Extract the (x, y) coordinate from the center of the cell holding the provided text.  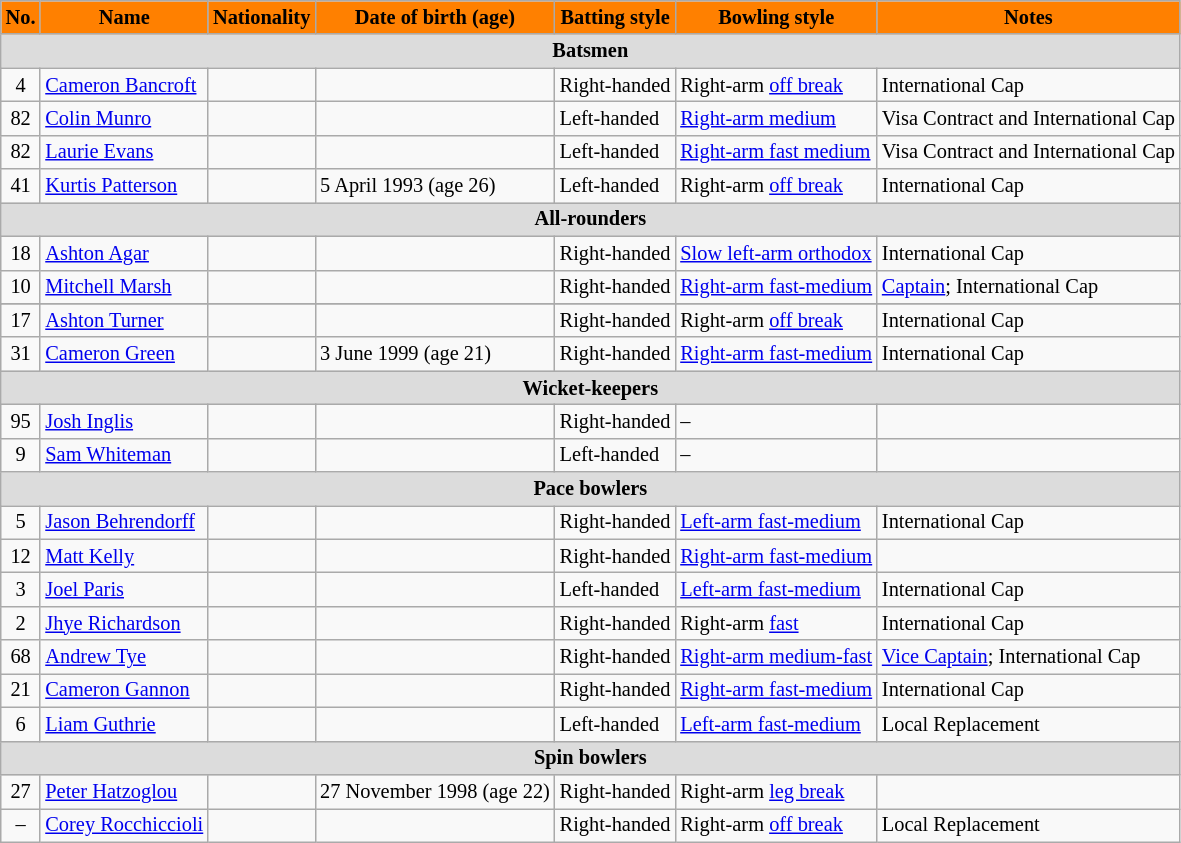
Captain; International Cap (1028, 287)
41 (21, 186)
10 (21, 287)
Batting style (616, 17)
Vice Captain; International Cap (1028, 657)
5 (21, 522)
No. (21, 17)
4 (21, 85)
Batsmen (590, 51)
Joel Paris (124, 589)
27 November 1998 (age 22) (435, 791)
Right-arm medium (776, 118)
Ashton Turner (124, 320)
17 (21, 320)
Date of birth (age) (435, 17)
Josh Inglis (124, 421)
3 (21, 589)
6 (21, 724)
12 (21, 556)
Corey Rocchiccioli (124, 825)
Andrew Tye (124, 657)
27 (21, 791)
Colin Munro (124, 118)
3 June 1999 (age 21) (435, 354)
Right-arm leg break (776, 791)
Spin bowlers (590, 758)
Notes (1028, 17)
Right-arm fast medium (776, 152)
95 (21, 421)
2 (21, 623)
Liam Guthrie (124, 724)
Slow left-arm orthodox (776, 253)
Bowling style (776, 17)
Ashton Agar (124, 253)
Jhye Richardson (124, 623)
21 (21, 690)
9 (21, 455)
Mitchell Marsh (124, 287)
Laurie Evans (124, 152)
Right-arm fast (776, 623)
Wicket-keepers (590, 388)
Kurtis Patterson (124, 186)
Pace bowlers (590, 489)
Matt Kelly (124, 556)
Name (124, 17)
31 (21, 354)
18 (21, 253)
All-rounders (590, 219)
Peter Hatzoglou (124, 791)
Cameron Green (124, 354)
Right-arm medium-fast (776, 657)
Sam Whiteman (124, 455)
Cameron Bancroft (124, 85)
Cameron Gannon (124, 690)
5 April 1993 (age 26) (435, 186)
Jason Behrendorff (124, 522)
68 (21, 657)
Nationality (262, 17)
